Find where the given text appears and provide that cell's center as (X, Y) coordinate. 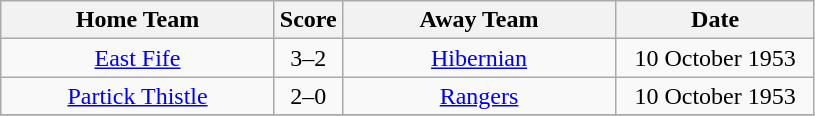
Partick Thistle (138, 96)
Score (308, 20)
Date (716, 20)
2–0 (308, 96)
Rangers (479, 96)
Home Team (138, 20)
Away Team (479, 20)
East Fife (138, 58)
Hibernian (479, 58)
3–2 (308, 58)
